Search for the cell housing the specified text and yield its (X, Y) center coordinate. 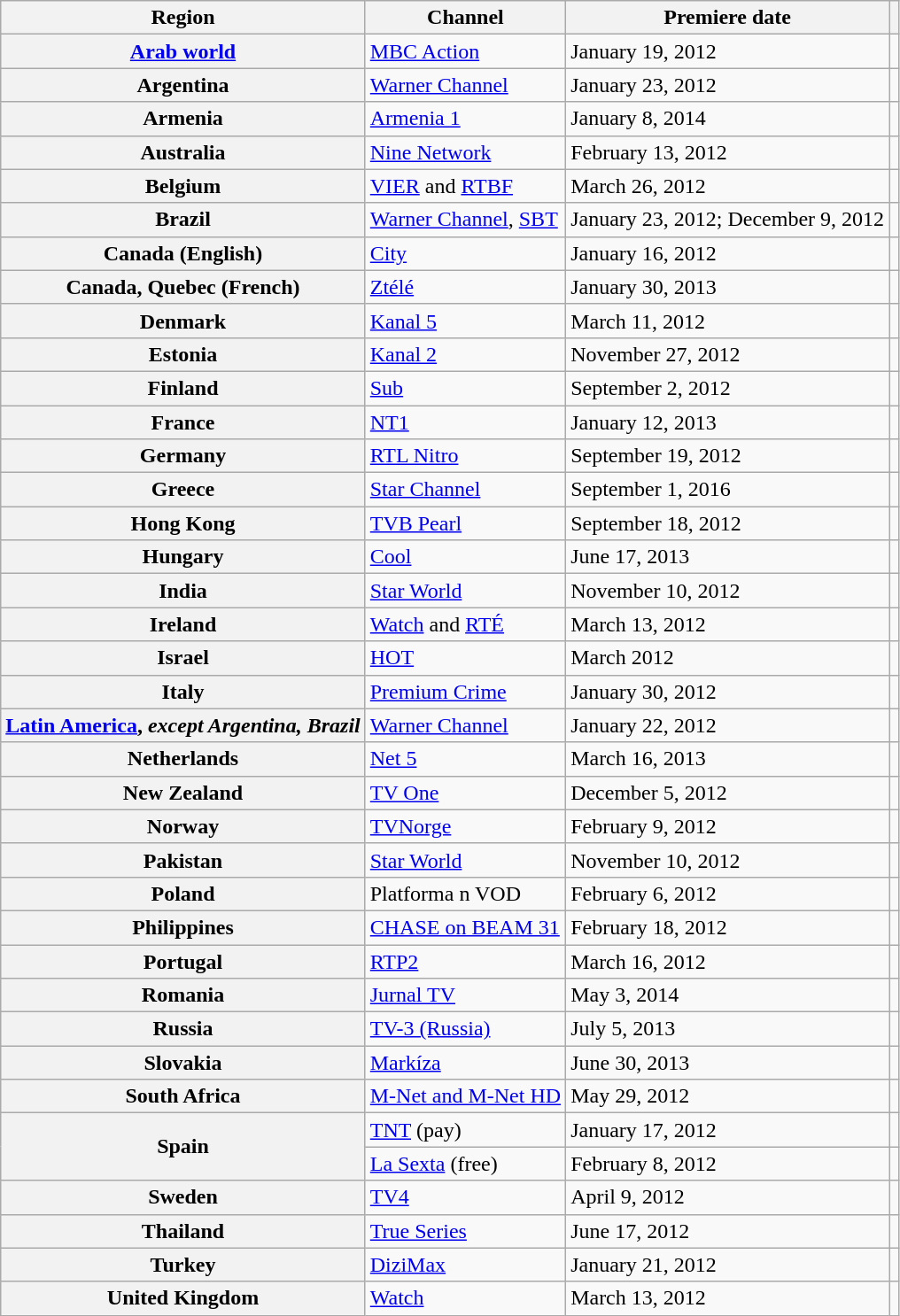
NT1 (465, 422)
Channel (465, 18)
France (182, 422)
Israel (182, 658)
Canada (English) (182, 253)
DiziMax (465, 1265)
September 2, 2012 (728, 388)
Region (182, 18)
Markíza (465, 1063)
June 30, 2013 (728, 1063)
Latin America, except Argentina, Brazil (182, 725)
Sweden (182, 1197)
Brazil (182, 220)
January 17, 2012 (728, 1130)
Norway (182, 826)
Cool (465, 557)
Watch (465, 1298)
TVNorge (465, 826)
Argentina (182, 85)
January 23, 2012 (728, 85)
March 2012 (728, 658)
Premiere date (728, 18)
South Africa (182, 1096)
City (465, 253)
February 18, 2012 (728, 927)
CHASE on BEAM 31 (465, 927)
January 30, 2013 (728, 287)
Russia (182, 1029)
January 8, 2014 (728, 119)
RTL Nitro (465, 456)
Poland (182, 894)
Kanal 2 (465, 354)
Ireland (182, 624)
Romania (182, 995)
New Zealand (182, 793)
India (182, 591)
March 16, 2013 (728, 759)
March 26, 2012 (728, 186)
HOT (465, 658)
February 9, 2012 (728, 826)
Net 5 (465, 759)
February 6, 2012 (728, 894)
November 27, 2012 (728, 354)
Jurnal TV (465, 995)
April 9, 2012 (728, 1197)
Canada, Quebec (French) (182, 287)
Pakistan (182, 860)
May 29, 2012 (728, 1096)
Platforma n VOD (465, 894)
La Sexta (free) (465, 1164)
United Kingdom (182, 1298)
September 1, 2016 (728, 490)
January 21, 2012 (728, 1265)
Philippines (182, 927)
Italy (182, 692)
December 5, 2012 (728, 793)
Hungary (182, 557)
Turkey (182, 1265)
Armenia 1 (465, 119)
February 8, 2012 (728, 1164)
March 11, 2012 (728, 321)
Warner Channel, SBT (465, 220)
February 13, 2012 (728, 152)
January 19, 2012 (728, 51)
September 18, 2012 (728, 523)
Watch and RTÉ (465, 624)
Finland (182, 388)
January 23, 2012; December 9, 2012 (728, 220)
Nine Network (465, 152)
Spain (182, 1147)
RTP2 (465, 961)
True Series (465, 1231)
Greece (182, 490)
January 12, 2013 (728, 422)
Australia (182, 152)
Armenia (182, 119)
May 3, 2014 (728, 995)
Hong Kong (182, 523)
M-Net and M-Net HD (465, 1096)
Star Channel (465, 490)
Belgium (182, 186)
Sub (465, 388)
Netherlands (182, 759)
TV4 (465, 1197)
TVB Pearl (465, 523)
January 30, 2012 (728, 692)
Slovakia (182, 1063)
Kanal 5 (465, 321)
VIER and RTBF (465, 186)
July 5, 2013 (728, 1029)
June 17, 2012 (728, 1231)
Portugal (182, 961)
January 22, 2012 (728, 725)
June 17, 2013 (728, 557)
Estonia (182, 354)
September 19, 2012 (728, 456)
TNT (pay) (465, 1130)
MBC Action (465, 51)
TV-3 (Russia) (465, 1029)
TV One (465, 793)
Premium Crime (465, 692)
Denmark (182, 321)
Ztélé (465, 287)
Arab world (182, 51)
Thailand (182, 1231)
January 16, 2012 (728, 253)
March 16, 2012 (728, 961)
Germany (182, 456)
